Scan for the cell matching the given text and deliver its [x, y] coordinate at center. 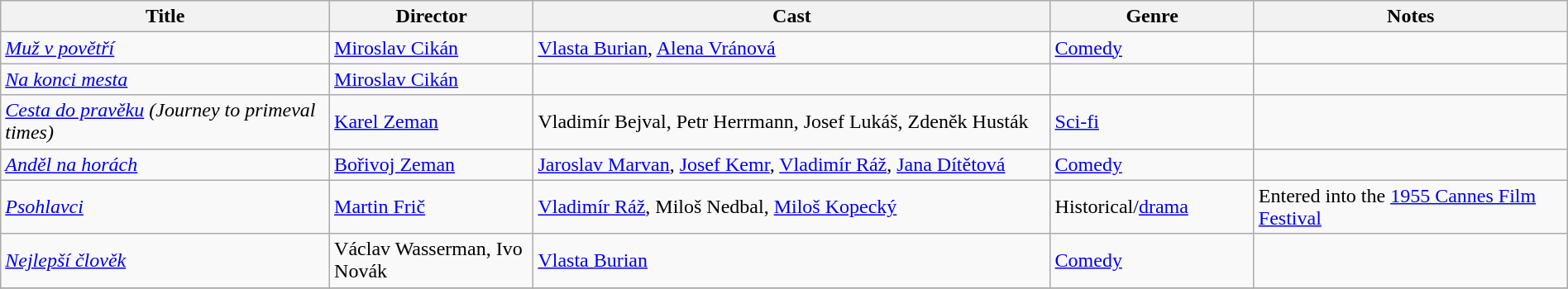
Václav Wasserman, Ivo Novák [432, 261]
Director [432, 17]
Jaroslav Marvan, Josef Kemr, Vladimír Ráž, Jana Dítětová [792, 164]
Genre [1152, 17]
Vlasta Burian [792, 261]
Na konci mesta [165, 79]
Anděl na horách [165, 164]
Psohlavci [165, 206]
Vladimír Bejval, Petr Herrmann, Josef Lukáš, Zdeněk Husták [792, 122]
Vlasta Burian, Alena Vránová [792, 48]
Muž v povětří [165, 48]
Historical/drama [1152, 206]
Vladimír Ráž, Miloš Nedbal, Miloš Kopecký [792, 206]
Title [165, 17]
Bořivoj Zeman [432, 164]
Cesta do pravěku (Journey to primeval times) [165, 122]
Notes [1411, 17]
Entered into the 1955 Cannes Film Festival [1411, 206]
Martin Frič [432, 206]
Nejlepší člověk [165, 261]
Karel Zeman [432, 122]
Sci-fi [1152, 122]
Cast [792, 17]
